Return the [x, y] coordinate for the center point of the cell that contains the specified text.  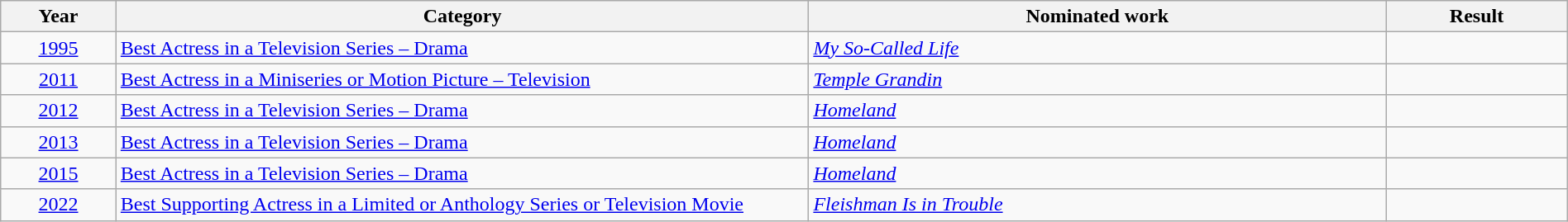
Best Actress in a Miniseries or Motion Picture – Television [462, 79]
2022 [59, 205]
1995 [59, 48]
Year [59, 17]
Result [1477, 17]
Category [462, 17]
2011 [59, 79]
2013 [59, 142]
Fleishman Is in Trouble [1097, 205]
My So-Called Life [1097, 48]
Best Supporting Actress in a Limited or Anthology Series or Television Movie [462, 205]
Temple Grandin [1097, 79]
2015 [59, 173]
2012 [59, 111]
Nominated work [1097, 17]
